Identify which cell holds the provided text, then report its [X, Y] central coordinate. 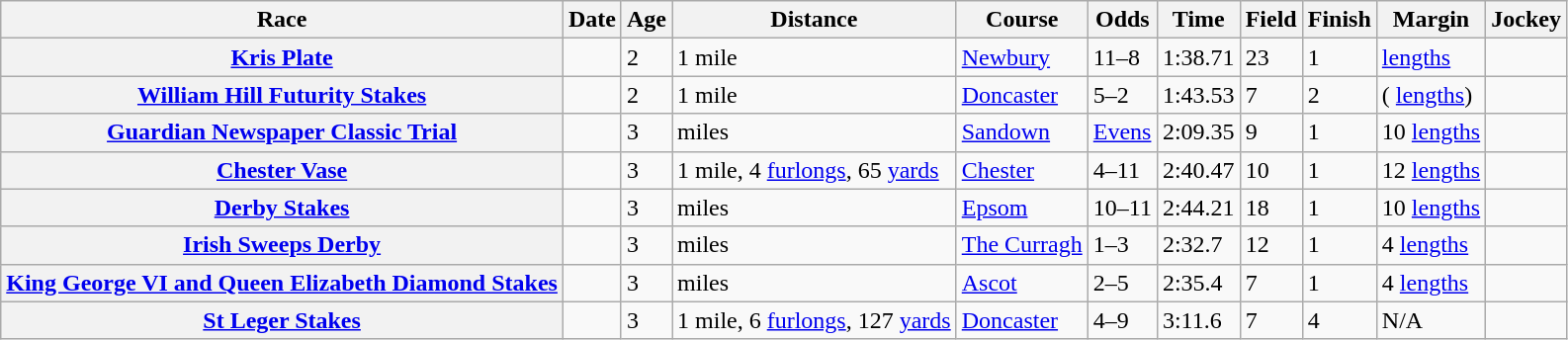
3:11.6 [1198, 320]
Distance [815, 20]
10–11 [1122, 208]
2:40.47 [1198, 170]
11–8 [1122, 57]
Derby Stakes [283, 208]
Odds [1122, 20]
Field [1271, 20]
King George VI and Queen Elizabeth Diamond Stakes [283, 283]
2–5 [1122, 283]
Age [647, 20]
2:09.35 [1198, 132]
Ascot [1022, 283]
1:43.53 [1198, 95]
2:44.21 [1198, 208]
William Hill Futurity Stakes [283, 95]
Sandown [1022, 132]
Newbury [1022, 57]
5–2 [1122, 95]
Date [591, 20]
1–3 [1122, 245]
4 [1339, 320]
( lengths) [1431, 95]
Evens [1122, 132]
The Curragh [1022, 245]
2:32.7 [1198, 245]
12 lengths [1431, 170]
Guardian Newspaper Classic Trial [283, 132]
1 mile, 6 furlongs, 127 yards [815, 320]
1:38.71 [1198, 57]
Chester Vase [283, 170]
Kris Plate [283, 57]
4–11 [1122, 170]
Chester [1022, 170]
St Leger Stakes [283, 320]
N/A [1431, 320]
2:35.4 [1198, 283]
10 [1271, 170]
Race [283, 20]
Epsom [1022, 208]
Time [1198, 20]
Irish Sweeps Derby [283, 245]
23 [1271, 57]
Jockey [1526, 20]
Course [1022, 20]
12 [1271, 245]
1 mile, 4 furlongs, 65 yards [815, 170]
9 [1271, 132]
Margin [1431, 20]
Finish [1339, 20]
4–9 [1122, 320]
18 [1271, 208]
lengths [1431, 57]
